Extract the (X, Y) coordinate from the center of the cell holding the provided text.  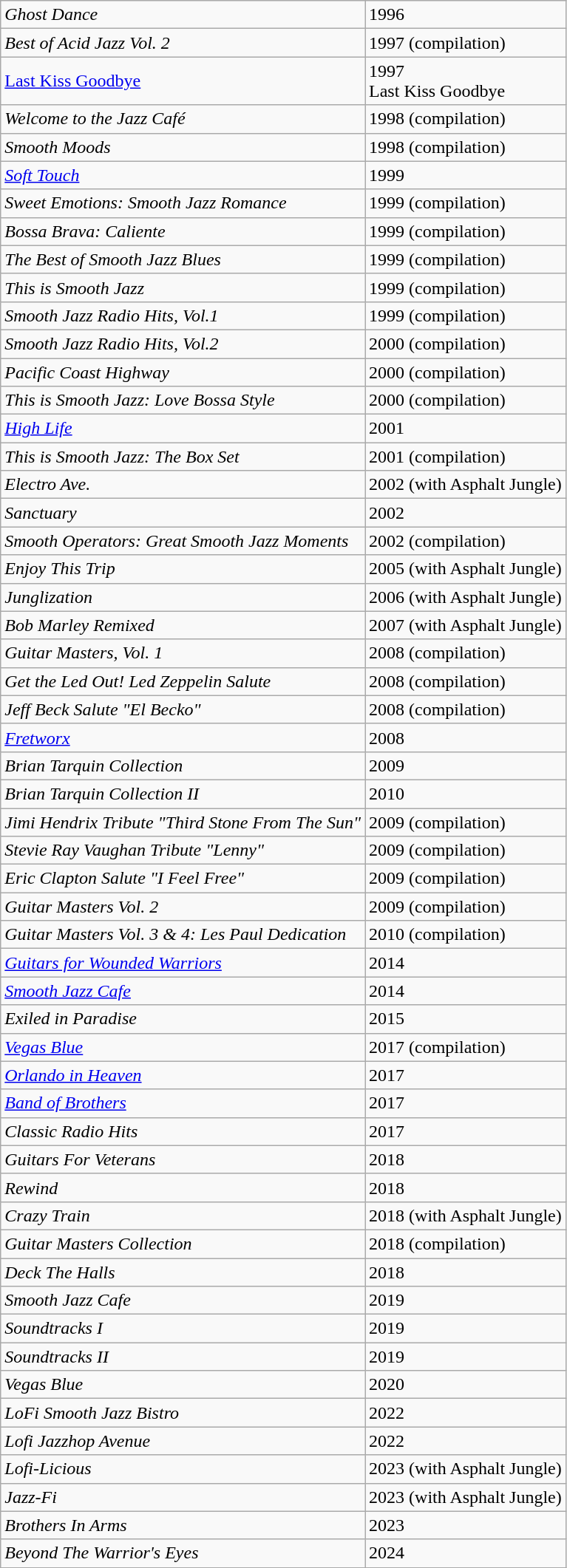
Electro Ave. (183, 485)
Pacific Coast Highway (183, 372)
Jimi Hendrix Tribute "Third Stone From The Sun" (183, 822)
2023 (466, 1525)
Guitars for Wounded Warriors (183, 963)
This is Smooth Jazz (183, 287)
Classic Radio Hits (183, 1131)
Soundtracks I (183, 1329)
Get the Led Out! Led Zeppelin Salute (183, 681)
Crazy Train (183, 1216)
1997Last Kiss Goodbye (466, 81)
1997 (compilation) (466, 43)
Smooth Jazz Radio Hits, Vol.2 (183, 344)
2009 (466, 766)
LoFi Smooth Jazz Bistro (183, 1413)
Beyond The Warrior's Eyes (183, 1553)
This is Smooth Jazz: The Box Set (183, 457)
2024 (466, 1553)
2020 (466, 1385)
2007 (with Asphalt Jungle) (466, 625)
Smooth Operators: Great Smooth Jazz Moments (183, 541)
Orlando in Heaven (183, 1075)
Eric Clapton Salute "I Feel Free" (183, 879)
2010 (compilation) (466, 935)
Bob Marley Remixed (183, 625)
Enjoy This Trip (183, 569)
Lofi-Licious (183, 1469)
Lofi Jazzhop Avenue (183, 1441)
This is Smooth Jazz: Love Bossa Style (183, 400)
2002 (compilation) (466, 541)
Soundtracks II (183, 1357)
Band of Brothers (183, 1103)
Bossa Brava: Caliente (183, 231)
Brian Tarquin Collection (183, 766)
Welcome to the Jazz Café (183, 119)
Guitar Masters Vol. 2 (183, 907)
2001 (compilation) (466, 457)
Soft Touch (183, 175)
2015 (466, 1019)
2018 (compilation) (466, 1244)
Best of Acid Jazz Vol. 2 (183, 43)
Junglization (183, 597)
Smooth Jazz Radio Hits, Vol.1 (183, 316)
Jazz-Fi (183, 1497)
Deck The Halls (183, 1272)
2006 (with Asphalt Jungle) (466, 597)
2017 (compilation) (466, 1047)
2002 (466, 513)
Ghost Dance (183, 15)
Rewind (183, 1187)
1996 (466, 15)
2001 (466, 429)
The Best of Smooth Jazz Blues (183, 259)
2010 (466, 794)
Last Kiss Goodbye (183, 81)
Guitar Masters Vol. 3 & 4: Les Paul Dedication (183, 935)
Fretworx (183, 737)
Brothers In Arms (183, 1525)
Exiled in Paradise (183, 1019)
Smooth Moods (183, 147)
Guitar Masters, Vol. 1 (183, 653)
Jeff Beck Salute "El Becko" (183, 709)
Stevie Ray Vaughan Tribute "Lenny" (183, 851)
2008 (466, 737)
2005 (with Asphalt Jungle) (466, 569)
Sanctuary (183, 513)
Guitars For Veterans (183, 1159)
1999 (466, 175)
2002 (with Asphalt Jungle) (466, 485)
2018 (with Asphalt Jungle) (466, 1216)
High Life (183, 429)
Sweet Emotions: Smooth Jazz Romance (183, 203)
Guitar Masters Collection (183, 1244)
Brian Tarquin Collection II (183, 794)
